Extract the [x, y] coordinate from the center of the cell holding the provided text.  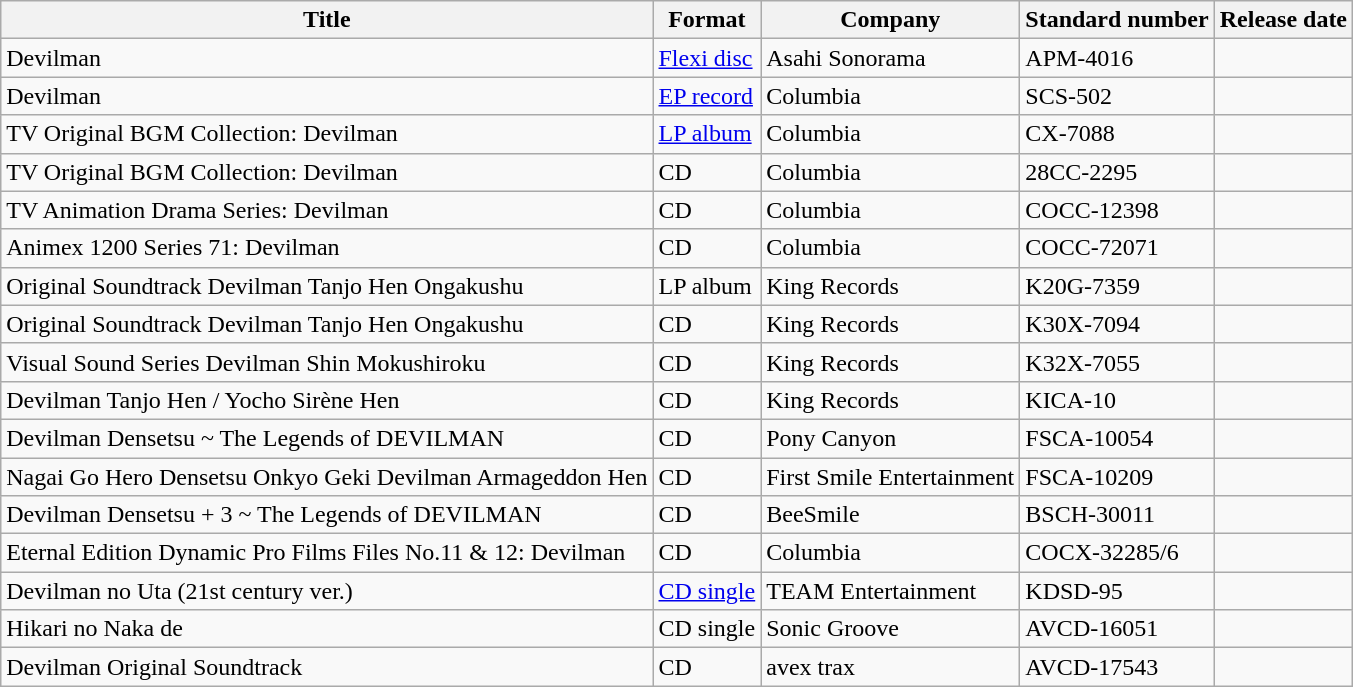
Eternal Edition Dynamic Pro Films Files No.11 & 12: Devilman [327, 553]
K30X-7094 [1117, 324]
28CC-2295 [1117, 172]
SCS-502 [1117, 96]
Standard number [1117, 20]
KICA-10 [1117, 400]
AVCD-17543 [1117, 667]
Hikari no Naka de [327, 629]
Nagai Go Hero Densetsu Onkyo Geki Devilman Armageddon Hen [327, 477]
avex trax [890, 667]
COCC-12398 [1117, 210]
Devilman no Uta (21st century ver.) [327, 591]
Devilman Densetsu ~ The Legends of DEVILMAN [327, 438]
K32X-7055 [1117, 362]
K20G-7359 [1117, 286]
Sonic Groove [890, 629]
First Smile Entertainment [890, 477]
Animex 1200 Series 71: Devilman [327, 248]
Devilman Densetsu + 3 ~ The Legends of DEVILMAN [327, 515]
FSCA-10209 [1117, 477]
Release date [1283, 20]
Visual Sound Series Devilman Shin Mokushiroku [327, 362]
Devilman Tanjo Hen / Yocho Sirène Hen [327, 400]
FSCA-10054 [1117, 438]
APM-4016 [1117, 58]
Format [707, 20]
Asahi Sonorama [890, 58]
Devilman Original Soundtrack [327, 667]
TEAM Entertainment [890, 591]
Pony Canyon [890, 438]
TV Animation Drama Series: Devilman [327, 210]
BSCH-30011 [1117, 515]
COCX-32285/6 [1117, 553]
Flexi disc [707, 58]
Title [327, 20]
CX-7088 [1117, 134]
Company [890, 20]
AVCD-16051 [1117, 629]
KDSD-95 [1117, 591]
EP record [707, 96]
BeeSmile [890, 515]
COCC-72071 [1117, 248]
